Provide the [x, y] coordinate of the cell's center where the given text is located.  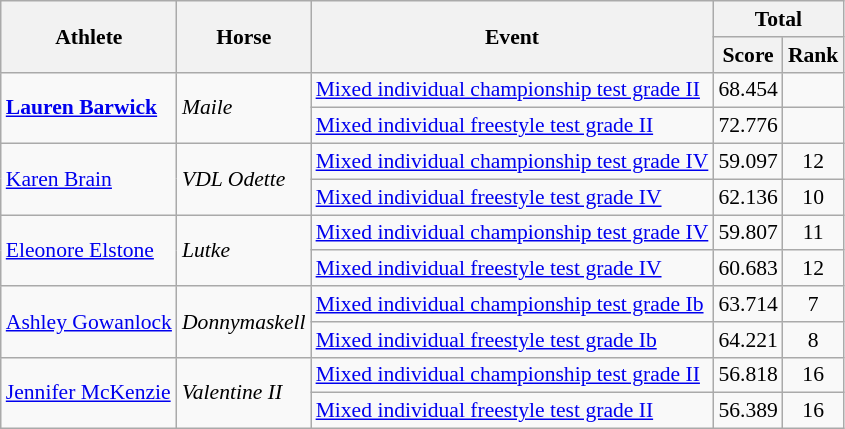
Rank [814, 55]
11 [814, 233]
Ashley Gowanlock [89, 322]
59.097 [748, 162]
62.136 [748, 197]
56.818 [748, 375]
Jennifer McKenzie [89, 392]
68.454 [748, 90]
Lutke [244, 250]
Maile [244, 108]
Horse [244, 36]
VDL Odette [244, 180]
Total [778, 19]
Karen Brain [89, 180]
7 [814, 304]
Score [748, 55]
63.714 [748, 304]
Valentine II [244, 392]
10 [814, 197]
64.221 [748, 340]
60.683 [748, 269]
Eleonore Elstone [89, 250]
72.776 [748, 126]
Athlete [89, 36]
Lauren Barwick [89, 108]
Event [512, 36]
Mixed individual championship test grade Ib [512, 304]
8 [814, 340]
Mixed individual freestyle test grade Ib [512, 340]
56.389 [748, 411]
Donnymaskell [244, 322]
59.807 [748, 233]
